Extract the (x, y) coordinate from the center of the cell holding the provided text.  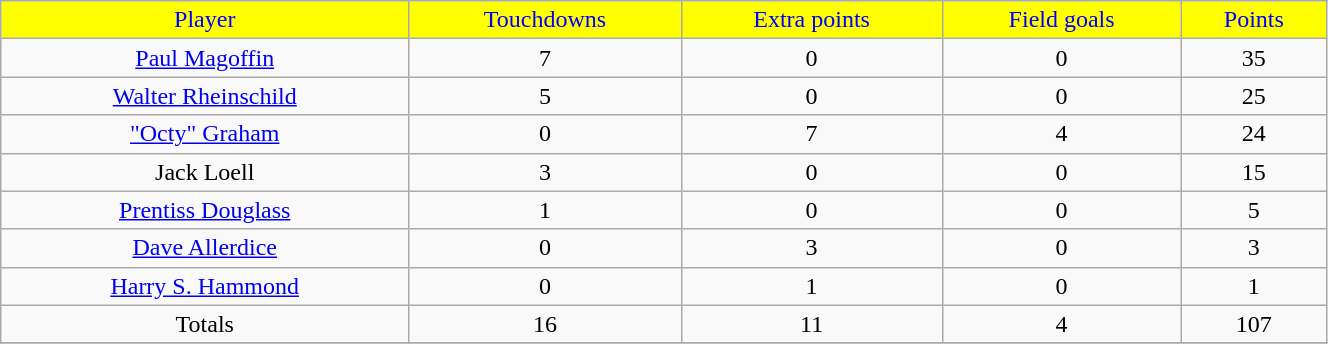
Jack Loell (205, 172)
Walter Rheinschild (205, 96)
Player (205, 20)
Totals (205, 324)
Extra points (812, 20)
Dave Allerdice (205, 248)
11 (812, 324)
107 (1254, 324)
35 (1254, 58)
Touchdowns (545, 20)
16 (545, 324)
"Octy" Graham (205, 134)
Field goals (1062, 20)
Points (1254, 20)
Prentiss Douglass (205, 210)
Paul Magoffin (205, 58)
Harry S. Hammond (205, 286)
25 (1254, 96)
15 (1254, 172)
24 (1254, 134)
